Determine the [x, y] coordinate at the center of the cell enclosing the given text.  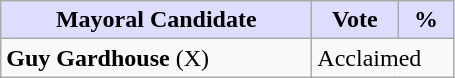
Mayoral Candidate [156, 20]
% [426, 20]
Guy Gardhouse (X) [156, 58]
Acclaimed [383, 58]
Vote [355, 20]
